Return [x, y] of the center of cell containing provided text 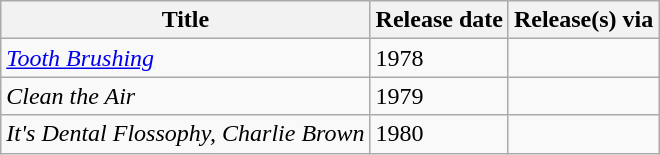
Release(s) via [583, 20]
1979 [439, 96]
Clean the Air [186, 96]
It's Dental Flossophy, Charlie Brown [186, 134]
Release date [439, 20]
1980 [439, 134]
Title [186, 20]
Tooth Brushing [186, 58]
1978 [439, 58]
